Return the [x, y] coordinate for the center point of the cell that contains the specified text.  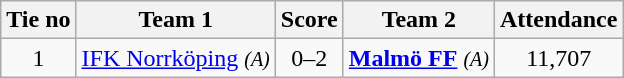
Attendance [559, 20]
Score [309, 20]
Team 1 [176, 20]
0–2 [309, 58]
Malmö FF (A) [418, 58]
11,707 [559, 58]
Tie no [38, 20]
1 [38, 58]
IFK Norrköping (A) [176, 58]
Team 2 [418, 20]
